Return the (x, y) coordinate for the center point of the cell that contains the specified text.  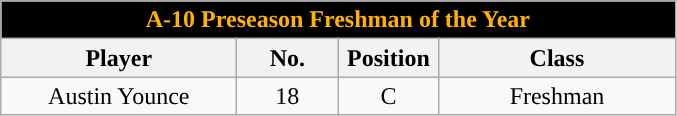
C (388, 96)
18 (288, 96)
Player (119, 58)
Freshman (557, 96)
Austin Younce (119, 96)
No. (288, 58)
Class (557, 58)
A-10 Preseason Freshman of the Year (338, 20)
Position (388, 58)
